Locate the cell with the specified text and output its [X, Y] center coordinate. 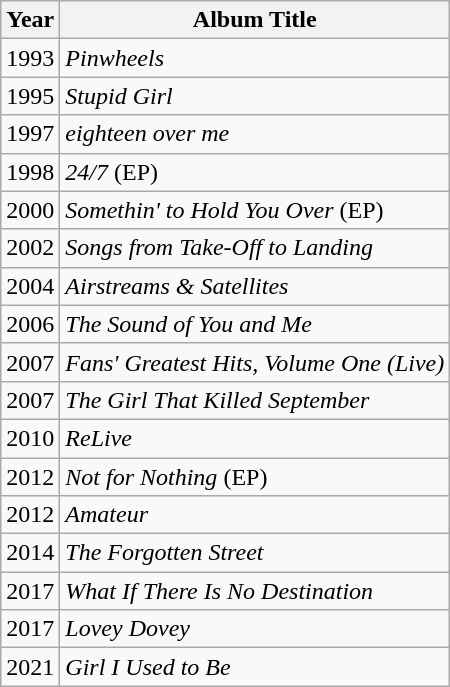
Girl I Used to Be [255, 667]
Not for Nothing (EP) [255, 477]
Fans' Greatest Hits, Volume One (Live) [255, 362]
2006 [30, 324]
24/7 (EP) [255, 172]
2002 [30, 248]
2000 [30, 210]
1997 [30, 134]
eighteen over me [255, 134]
ReLive [255, 438]
Lovey Dovey [255, 629]
Somethin' to Hold You Over (EP) [255, 210]
Year [30, 20]
Amateur [255, 515]
2004 [30, 286]
The Forgotten Street [255, 553]
2010 [30, 438]
Airstreams & Satellites [255, 286]
2014 [30, 553]
Songs from Take-Off to Landing [255, 248]
1993 [30, 58]
2021 [30, 667]
The Girl That Killed September [255, 400]
1998 [30, 172]
The Sound of You and Me [255, 324]
Stupid Girl [255, 96]
1995 [30, 96]
Pinwheels [255, 58]
What If There Is No Destination [255, 591]
Album Title [255, 20]
